Return [x, y] of the center of cell containing provided text 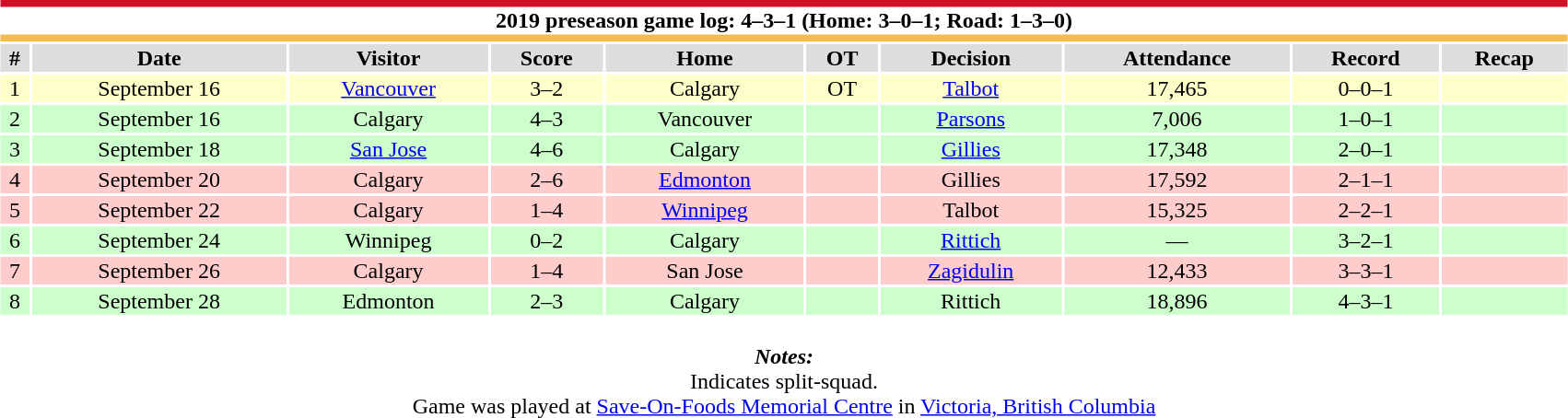
2–3 [546, 301]
2019 preseason game log: 4–3–1 (Home: 3–0–1; Road: 1–3–0) [784, 20]
18,896 [1177, 301]
3–3–1 [1365, 271]
September 20 [158, 180]
8 [15, 301]
Recap [1505, 58]
17,592 [1177, 180]
September 22 [158, 210]
7 [15, 271]
Parsons [971, 119]
17,348 [1177, 149]
15,325 [1177, 210]
# [15, 58]
Home [704, 58]
0–0–1 [1365, 88]
September 28 [158, 301]
2 [15, 119]
1 [15, 88]
Record [1365, 58]
Zagidulin [971, 271]
2–0–1 [1365, 149]
4–6 [546, 149]
1–0–1 [1365, 119]
4 [15, 180]
September 26 [158, 271]
Date [158, 58]
3 [15, 149]
September 18 [158, 149]
2–2–1 [1365, 210]
Score [546, 58]
Decision [971, 58]
4–3–1 [1365, 301]
Visitor [389, 58]
17,465 [1177, 88]
4–3 [546, 119]
5 [15, 210]
2–6 [546, 180]
2–1–1 [1365, 180]
7,006 [1177, 119]
6 [15, 240]
12,433 [1177, 271]
0–2 [546, 240]
— [1177, 240]
3–2–1 [1365, 240]
3–2 [546, 88]
Attendance [1177, 58]
September 24 [158, 240]
